Search for the cell housing the specified text and yield its (x, y) center coordinate. 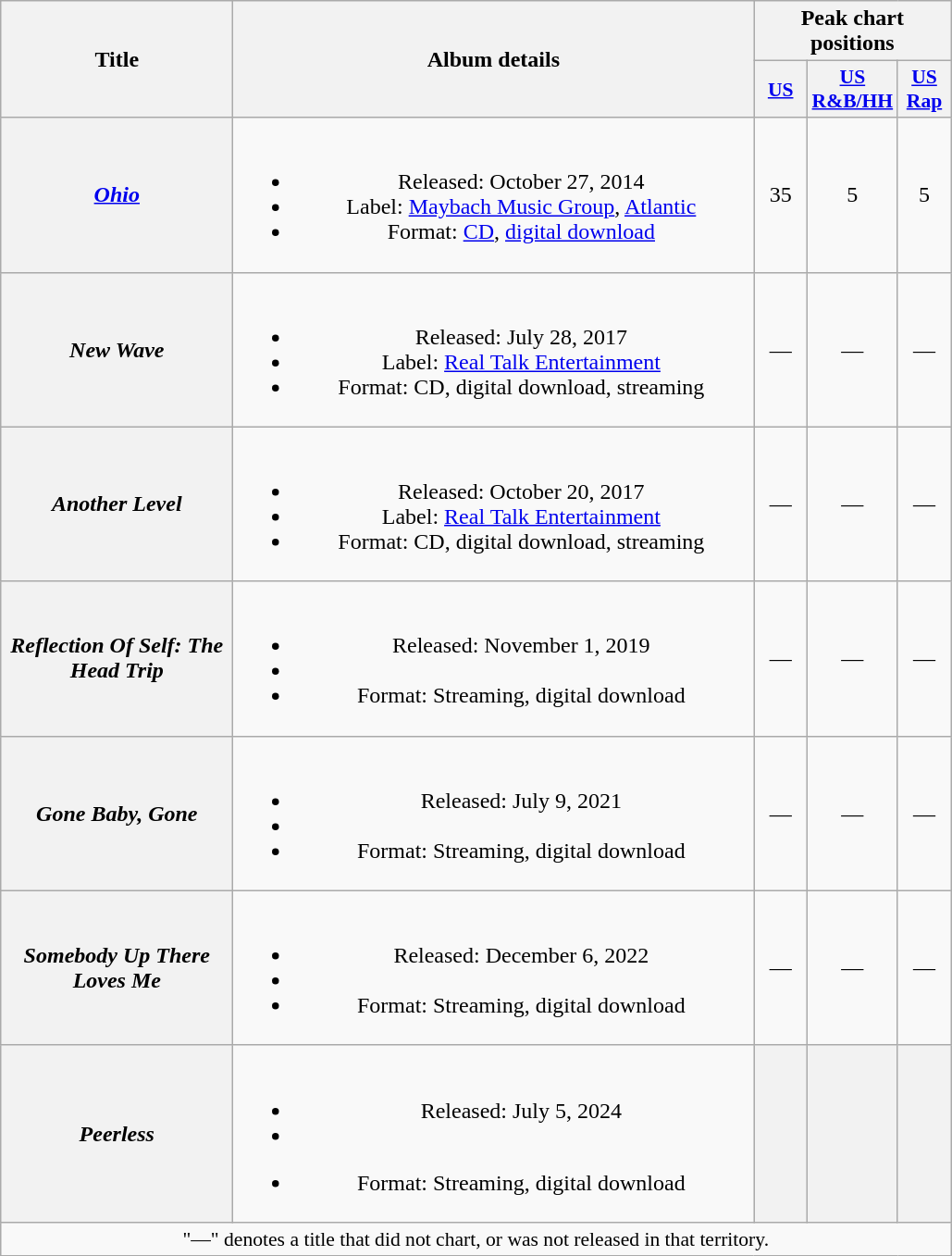
Peak chart positions (853, 31)
Gone Baby, Gone (117, 813)
35 (781, 194)
Released: July 5, 2024Format: Streaming, digital download (494, 1133)
"—" denotes a title that did not chart, or was not released in that territory. (476, 1238)
USR&B/HH (853, 89)
Released: July 9, 2021Format: Streaming, digital download (494, 813)
Peerless (117, 1133)
Title (117, 59)
Reflection Of Self: The Head Trip (117, 659)
Released: December 6, 2022Format: Streaming, digital download (494, 968)
Released: October 20, 2017Label: Real Talk EntertainmentFormat: CD, digital download, streaming (494, 504)
Released: November 1, 2019Format: Streaming, digital download (494, 659)
Ohio (117, 194)
Released: July 28, 2017Label: Real Talk EntertainmentFormat: CD, digital download, streaming (494, 350)
US Rap (924, 89)
Somebody Up There Loves Me (117, 968)
US (781, 89)
Released: October 27, 2014Label: Maybach Music Group, AtlanticFormat: CD, digital download (494, 194)
New Wave (117, 350)
Another Level (117, 504)
Album details (494, 59)
